From the cell containing the given text, extract its center point as (X, Y) coordinate. 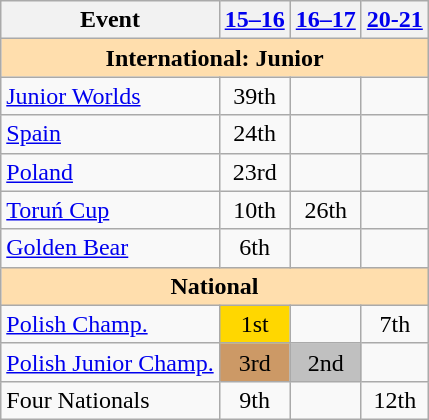
Toruń Cup (110, 210)
20-21 (394, 20)
Polish Junior Champ. (110, 362)
6th (254, 248)
16–17 (326, 20)
Polish Champ. (110, 324)
2nd (326, 362)
Golden Bear (110, 248)
Spain (110, 134)
24th (254, 134)
Junior Worlds (110, 96)
26th (326, 210)
Four Nationals (110, 400)
23rd (254, 172)
Event (110, 20)
12th (394, 400)
39th (254, 96)
Poland (110, 172)
7th (394, 324)
International: Junior (215, 58)
15–16 (254, 20)
1st (254, 324)
3rd (254, 362)
10th (254, 210)
9th (254, 400)
National (215, 286)
